Find where the given text appears and provide that cell's center as [X, Y] coordinate. 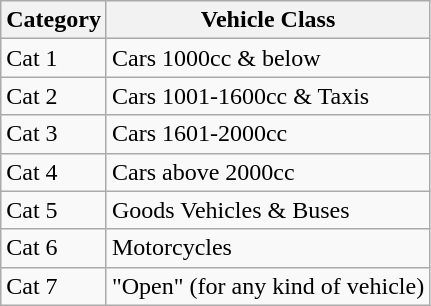
Cars 1601-2000cc [268, 134]
Cat 1 [54, 58]
Cat 4 [54, 172]
Cat 5 [54, 210]
Cat 2 [54, 96]
Cat 7 [54, 286]
Vehicle Class [268, 20]
Cat 6 [54, 248]
Category [54, 20]
Motorcycles [268, 248]
Cars 1001-1600cc & Taxis [268, 96]
Goods Vehicles & Buses [268, 210]
Cars above 2000cc [268, 172]
Cat 3 [54, 134]
"Open" (for any kind of vehicle) [268, 286]
Cars 1000cc & below [268, 58]
